From the cell containing the given text, extract its center point as (x, y) coordinate. 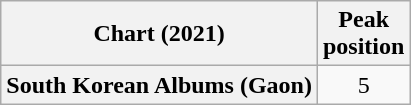
Chart (2021) (160, 34)
South Korean Albums (Gaon) (160, 85)
Peakposition (363, 34)
5 (363, 85)
